Detect which cell encompasses the target text, then output its [X, Y] center coordinate. 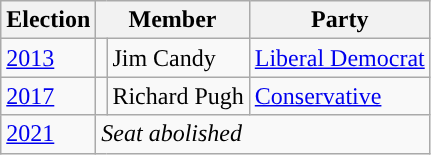
2013 [48, 58]
2017 [48, 96]
Richard Pugh [178, 96]
Member [172, 20]
Conservative [340, 96]
2021 [48, 134]
Election [48, 20]
Liberal Democrat [340, 58]
Seat abolished [263, 134]
Party [340, 20]
Jim Candy [178, 58]
